Return (x, y) of the center of cell containing provided text 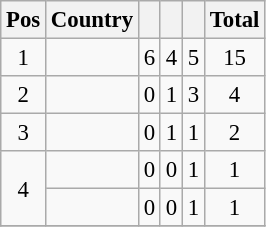
5 (193, 58)
Country (92, 20)
6 (149, 58)
Total (234, 20)
Pos (24, 20)
15 (234, 58)
